Identify which cell holds the provided text, then report its [X, Y] central coordinate. 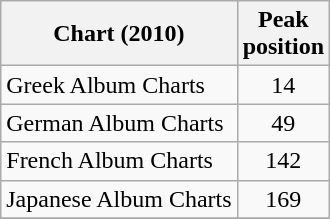
French Album Charts [119, 161]
142 [283, 161]
169 [283, 199]
Greek Album Charts [119, 85]
49 [283, 123]
Chart (2010) [119, 34]
Japanese Album Charts [119, 199]
German Album Charts [119, 123]
Peakposition [283, 34]
14 [283, 85]
